Find where the given text appears and provide that cell's center as (x, y) coordinate. 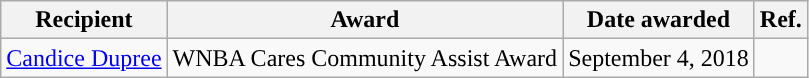
September 4, 2018 (659, 58)
Award (365, 20)
Candice Dupree (84, 58)
WNBA Cares Community Assist Award (365, 58)
Ref. (780, 20)
Date awarded (659, 20)
Recipient (84, 20)
